Detect which cell encompasses the target text, then output its (x, y) center coordinate. 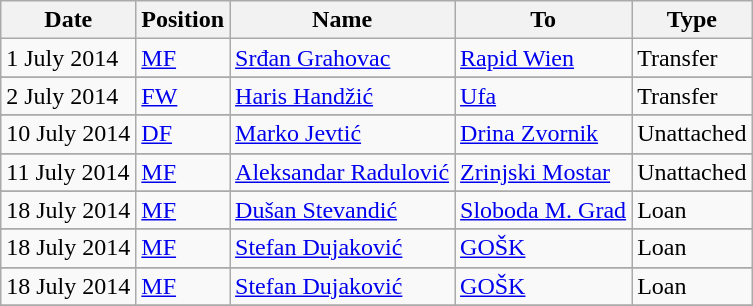
To (544, 20)
Type (692, 20)
11 July 2014 (68, 172)
Dušan Stevandić (342, 210)
Marko Jevtić (342, 134)
10 July 2014 (68, 134)
Sloboda M. Grad (544, 210)
Drina Zvornik (544, 134)
FW (183, 96)
2 July 2014 (68, 96)
Haris Handžić (342, 96)
Rapid Wien (544, 58)
DF (183, 134)
Name (342, 20)
Date (68, 20)
Srđan Grahovac (342, 58)
Position (183, 20)
Zrinjski Mostar (544, 172)
Ufa (544, 96)
Aleksandar Radulović (342, 172)
1 July 2014 (68, 58)
